Scan for the cell matching the given text and deliver its [x, y] coordinate at center. 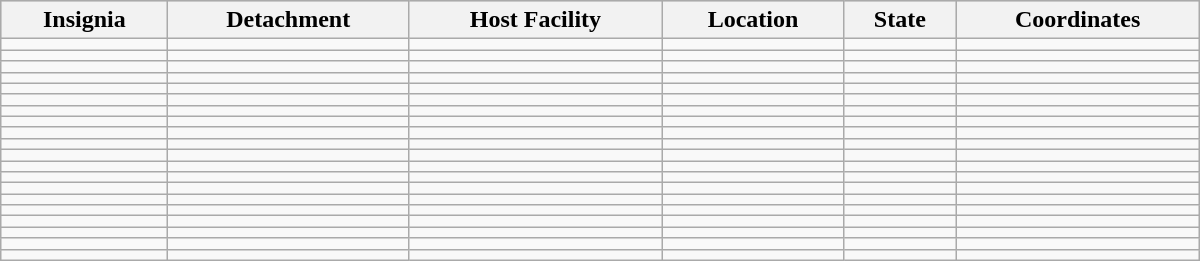
Insignia [84, 20]
Coordinates [1078, 20]
Detachment [288, 20]
State [900, 20]
Host Facility [536, 20]
Location [752, 20]
